From the cell containing the given text, extract its center point as [x, y] coordinate. 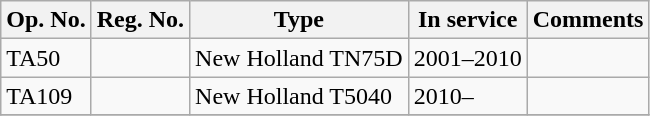
TA109 [46, 96]
Comments [588, 20]
New Holland T5040 [300, 96]
2001–2010 [468, 58]
Type [300, 20]
2010– [468, 96]
Reg. No. [140, 20]
New Holland TN75D [300, 58]
TA50 [46, 58]
Op. No. [46, 20]
In service [468, 20]
